From the cell containing the given text, extract its center point as [X, Y] coordinate. 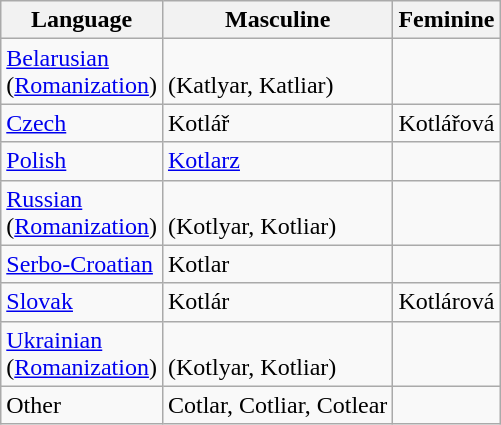
Kotlářová [446, 123]
Kotlarz [277, 161]
Kotlár [277, 302]
Belarusian (Romanization) [82, 72]
(Katlyar, Katliar) [277, 72]
Cotlar, Cotliar, Cotlear [277, 405]
Polish [82, 161]
Other [82, 405]
Serbo-Croatian [82, 264]
Kotlar [277, 264]
Kotlárová [446, 302]
Kotlář [277, 123]
Slovak [82, 302]
Ukrainian (Romanization) [82, 354]
Russian (Romanization) [82, 212]
Feminine [446, 20]
Czech [82, 123]
Language [82, 20]
Masculine [277, 20]
